Return the (x, y) coordinate for the center point of the cell that contains the specified text.  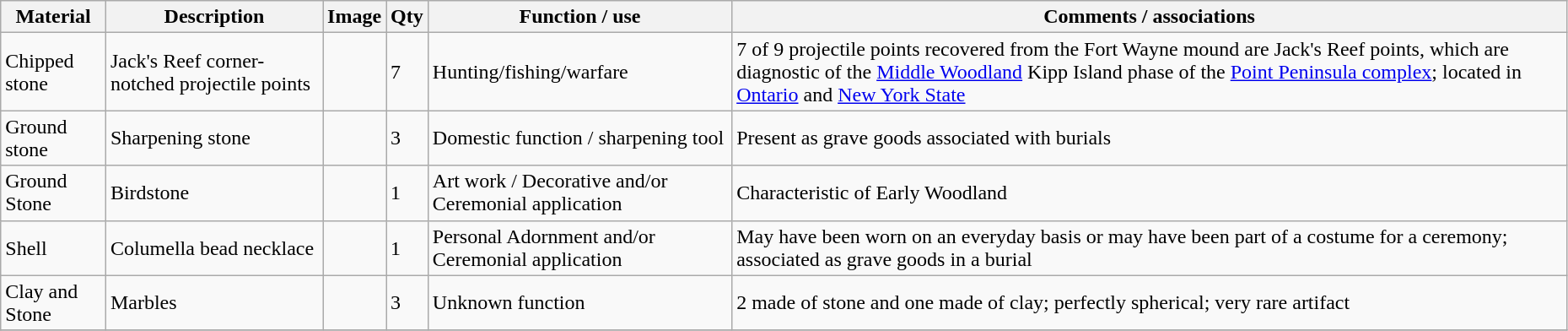
Sharpening stone (214, 138)
Unknown function (579, 302)
Ground Stone (54, 193)
2 made of stone and one made of clay; perfectly spherical; very rare artifact (1150, 302)
Ground stone (54, 138)
Clay and Stone (54, 302)
Comments / associations (1150, 17)
Image (354, 17)
Columella bead necklace (214, 248)
Function / use (579, 17)
7 (407, 72)
Domestic function / sharpening tool (579, 138)
Description (214, 17)
Qty (407, 17)
Birdstone (214, 193)
Chipped stone (54, 72)
Marbles (214, 302)
Personal Adornment and/or Ceremonial application (579, 248)
Shell (54, 248)
Jack's Reef corner-notched projectile points (214, 72)
Material (54, 17)
Hunting/fishing/warfare (579, 72)
May have been worn on an everyday basis or may have been part of a costume for a ceremony; associated as grave goods in a burial (1150, 248)
Characteristic of Early Woodland (1150, 193)
Art work / Decorative and/or Ceremonial application (579, 193)
Present as grave goods associated with burials (1150, 138)
